Provide the (X, Y) coordinate of the cell's center where the given text is located.  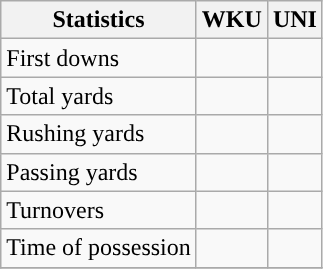
WKU (232, 20)
Passing yards (99, 172)
Statistics (99, 20)
Total yards (99, 96)
Rushing yards (99, 134)
UNI (294, 20)
Turnovers (99, 210)
Time of possession (99, 248)
First downs (99, 58)
